Return the (X, Y) coordinate for the center point of the cell that contains the specified text.  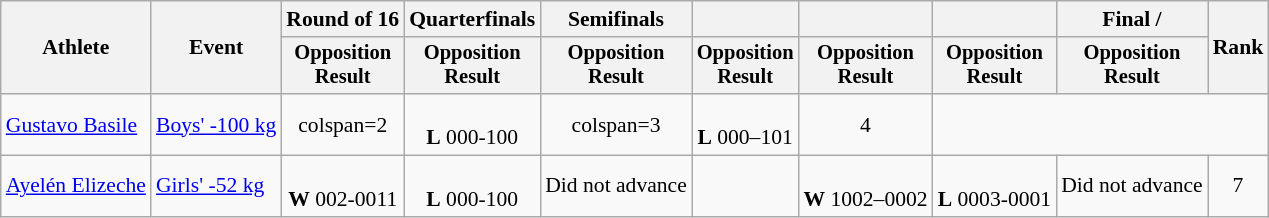
Event (216, 48)
Athlete (76, 48)
Girls' -52 kg (216, 186)
W 002-0011 (342, 186)
Rank (1238, 48)
Gustavo Basile (76, 124)
Quarterfinals (472, 19)
L 000–101 (746, 124)
Final / (1132, 19)
7 (1238, 186)
Boys' -100 kg (216, 124)
L 0003-0001 (994, 186)
4 (865, 124)
colspan=2 (342, 124)
colspan=3 (616, 124)
Semifinals (616, 19)
Ayelén Elizeche (76, 186)
Round of 16 (342, 19)
W 1002–0002 (865, 186)
